Provide the (X, Y) coordinate of the cell's center where the given text is located.  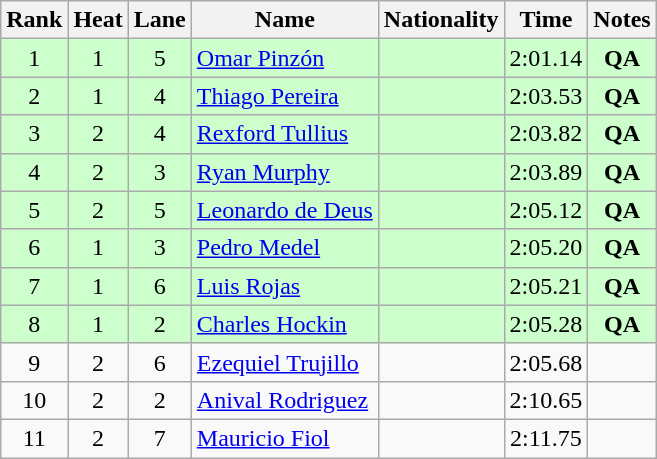
Pedro Medel (284, 248)
Omar Pinzón (284, 58)
8 (34, 324)
2:05.68 (546, 362)
Charles Hockin (284, 324)
Anival Rodriguez (284, 400)
10 (34, 400)
2:03.82 (546, 134)
Lane (160, 20)
2:03.89 (546, 172)
Mauricio Fiol (284, 438)
Luis Rojas (284, 286)
Leonardo de Deus (284, 210)
Time (546, 20)
Nationality (441, 20)
2:01.14 (546, 58)
2:05.21 (546, 286)
2:03.53 (546, 96)
Ezequiel Trujillo (284, 362)
2:05.28 (546, 324)
Rexford Tullius (284, 134)
2:05.20 (546, 248)
Rank (34, 20)
2:11.75 (546, 438)
Ryan Murphy (284, 172)
Notes (622, 20)
Name (284, 20)
2:05.12 (546, 210)
2:10.65 (546, 400)
11 (34, 438)
9 (34, 362)
Heat (98, 20)
Thiago Pereira (284, 96)
